Capture the cell that displays the provided text and extract its [x, y] central coordinate. 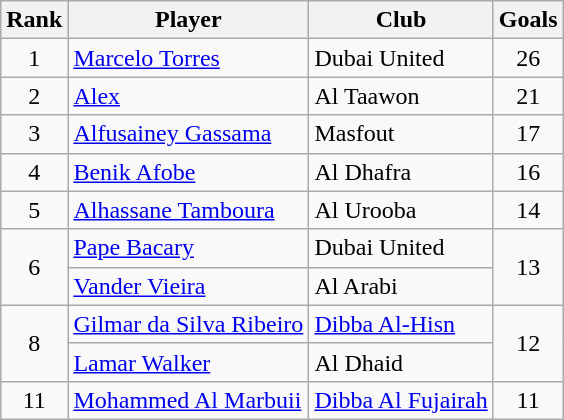
3 [34, 134]
6 [34, 267]
Mohammed Al Marbuii [188, 400]
26 [528, 58]
4 [34, 172]
Lamar Walker [188, 362]
Alhassane Tamboura [188, 210]
Goals [528, 20]
14 [528, 210]
21 [528, 96]
Rank [34, 20]
Alex [188, 96]
Al Urooba [401, 210]
2 [34, 96]
12 [528, 343]
Al Taawon [401, 96]
Al Dhaid [401, 362]
5 [34, 210]
8 [34, 343]
Player [188, 20]
Pape Bacary [188, 248]
Club [401, 20]
Masfout [401, 134]
16 [528, 172]
13 [528, 267]
Al Arabi [401, 286]
Marcelo Torres [188, 58]
Alfusainey Gassama [188, 134]
Dibba Al-Hisn [401, 324]
Vander Vieira [188, 286]
1 [34, 58]
Dibba Al Fujairah [401, 400]
Benik Afobe [188, 172]
Gilmar da Silva Ribeiro [188, 324]
Al Dhafra [401, 172]
17 [528, 134]
